Return the [x, y] coordinate for the center point of the cell that contains the specified text.  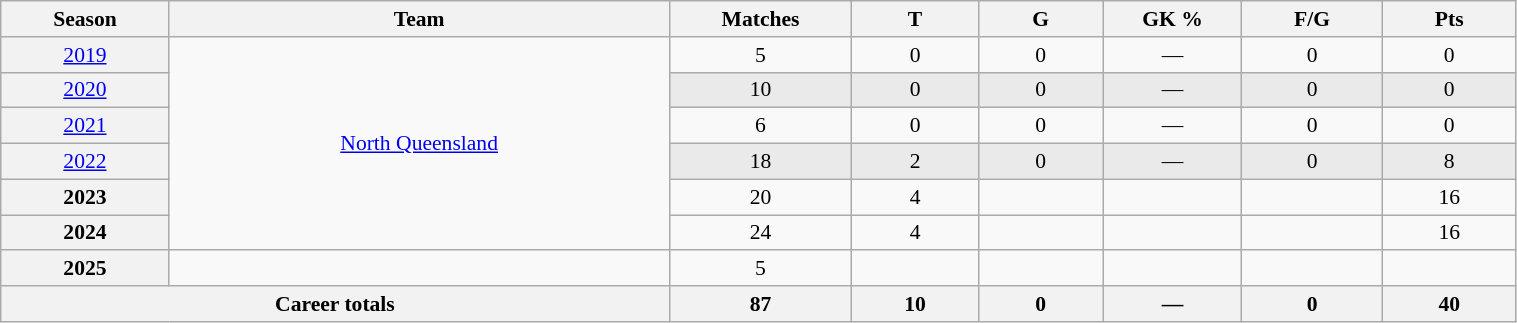
18 [760, 162]
Team [419, 19]
North Queensland [419, 144]
T [915, 19]
2021 [85, 126]
2020 [85, 90]
2025 [85, 269]
2 [915, 162]
20 [760, 197]
24 [760, 233]
Pts [1449, 19]
2019 [85, 55]
40 [1449, 304]
2022 [85, 162]
8 [1449, 162]
Matches [760, 19]
6 [760, 126]
2023 [85, 197]
2024 [85, 233]
Season [85, 19]
Career totals [335, 304]
G [1040, 19]
GK % [1172, 19]
F/G [1312, 19]
87 [760, 304]
